For the text-containing cell, return its midpoint in [x, y] coordinate format. 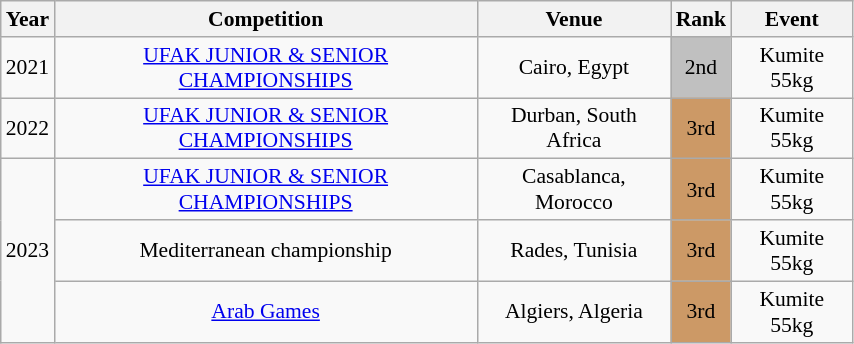
Algiers, Algeria [574, 312]
Mediterranean championship [266, 250]
2nd [702, 68]
Year [28, 19]
Durban, South Africa [574, 128]
2022 [28, 128]
2023 [28, 250]
2021 [28, 68]
Event [792, 19]
Arab Games [266, 312]
Rades, Tunisia [574, 250]
Casablanca, Morocco [574, 190]
Venue [574, 19]
Competition [266, 19]
Cairo, Egypt [574, 68]
Rank [702, 19]
